Return the [x, y] coordinate for the center point of the cell that contains the specified text.  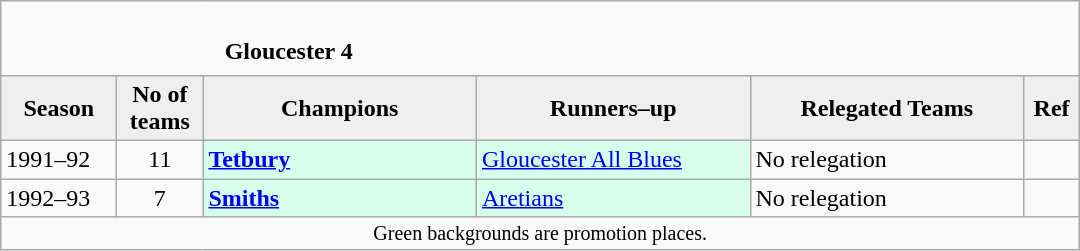
Runners–up [613, 108]
Green backgrounds are promotion places. [540, 234]
Season [59, 108]
Smiths [340, 197]
Tetbury [340, 159]
1992–93 [59, 197]
Champions [340, 108]
11 [160, 159]
Ref [1052, 108]
Relegated Teams [887, 108]
Aretians [613, 197]
No of teams [160, 108]
Gloucester All Blues [613, 159]
7 [160, 197]
1991–92 [59, 159]
